Detect which cell encompasses the target text, then output its (X, Y) center coordinate. 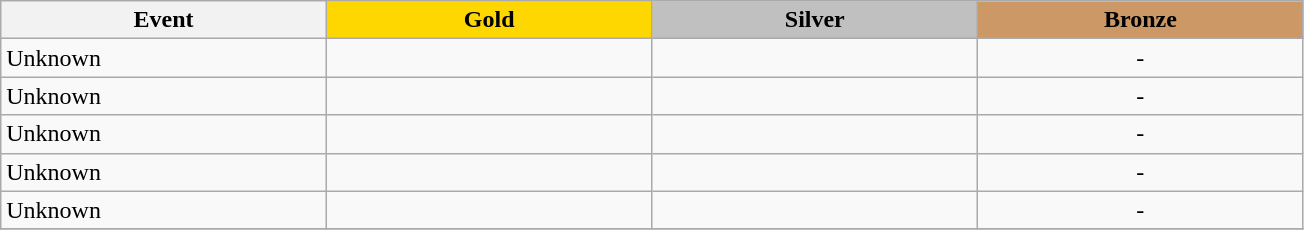
Silver (815, 20)
Gold (489, 20)
Bronze (1141, 20)
Event (164, 20)
